Provide the [X, Y] coordinate of the cell's center where the given text is located.  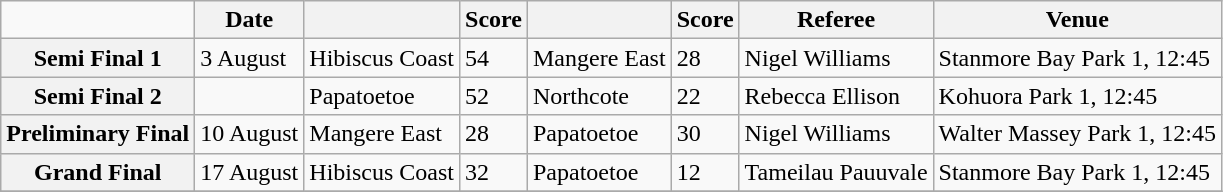
17 August [250, 172]
Referee [836, 20]
Walter Massey Park 1, 12:45 [1077, 134]
12 [705, 172]
Date [250, 20]
Kohuora Park 1, 12:45 [1077, 96]
22 [705, 96]
32 [494, 172]
Northcote [599, 96]
3 August [250, 58]
Venue [1077, 20]
Rebecca Ellison [836, 96]
10 August [250, 134]
Semi Final 2 [98, 96]
Grand Final [98, 172]
52 [494, 96]
Semi Final 1 [98, 58]
54 [494, 58]
Tameilau Pauuvale [836, 172]
30 [705, 134]
Preliminary Final [98, 134]
